Output the [X, Y] coordinate of the center of the cell containing the given text.  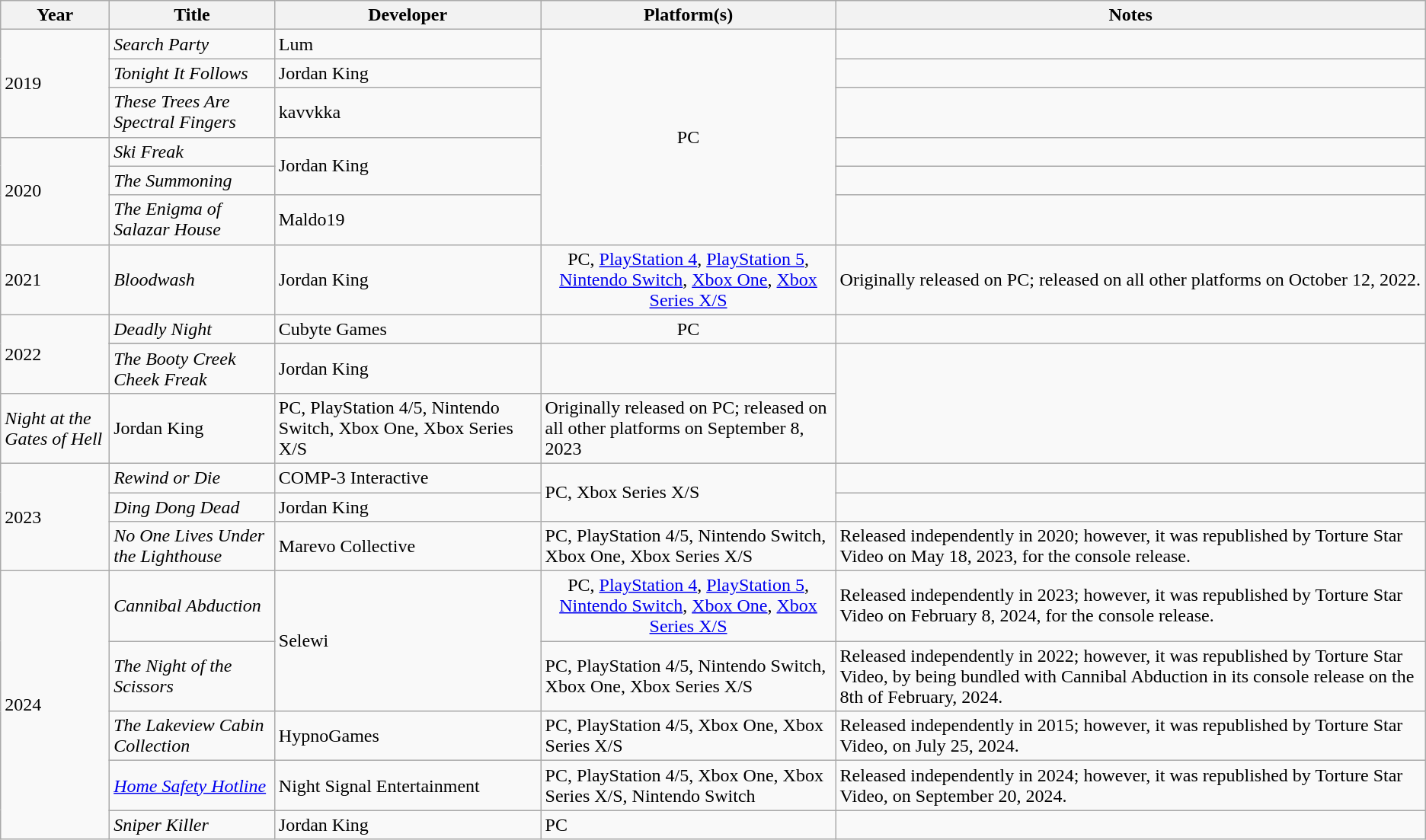
Ski Freak [192, 152]
PC, PlayStation 4/5, Xbox One, Xbox Series X/S [689, 736]
Deadly Night [192, 329]
Night at the Gates of Hell [55, 428]
The Summoning [192, 180]
Released independently in 2024; however, it was republished by Torture Star Video, on September 20, 2024. [1130, 786]
COMP-3 Interactive [408, 477]
Released independently in 2023; however, it was republished by Torture Star Video on February 8, 2024, for the console release. [1130, 606]
Notes [1130, 15]
Cubyte Games [408, 329]
Platform(s) [689, 15]
kavvkka [408, 113]
Sniper Killer [192, 825]
The Booty Creek Cheek Freak [192, 369]
Marevo Collective [408, 547]
Maldo19 [408, 219]
Title [192, 15]
Lum [408, 44]
Originally released on PC; released on all other platforms on September 8, 2023 [689, 428]
The Enigma of Salazar House [192, 219]
Originally released on PC; released on all other platforms on October 12, 2022. [1130, 279]
Released independently in 2020; however, it was republished by Torture Star Video on May 18, 2023, for the console release. [1130, 547]
No One Lives Under the Lighthouse [192, 547]
Year [55, 15]
These Trees Are Spectral Fingers [192, 113]
Rewind or Die [192, 477]
2023 [55, 516]
2020 [55, 190]
2024 [55, 705]
Night Signal Entertainment [408, 786]
Search Party [192, 44]
Home Safety Hotline [192, 786]
Cannibal Abduction [192, 606]
PC, Xbox Series X/S [689, 492]
The Night of the Scissors [192, 676]
PC, PlayStation 4/5, Xbox One, Xbox Series X/S, Nintendo Switch [689, 786]
2022 [55, 353]
Released independently in 2015; however, it was republished by Torture Star Video, on July 25, 2024. [1130, 736]
HypnoGames [408, 736]
2019 [55, 84]
Developer [408, 15]
2021 [55, 279]
Ding Dong Dead [192, 506]
Tonight It Follows [192, 73]
Bloodwash [192, 279]
Selewi [408, 641]
The Lakeview Cabin Collection [192, 736]
